Scan for the cell matching the given text and deliver its (x, y) coordinate at center. 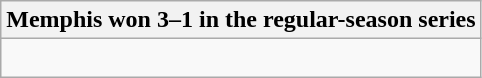
Memphis won 3–1 in the regular-season series (241, 20)
